Locate the cell with the specified text and output its [x, y] center coordinate. 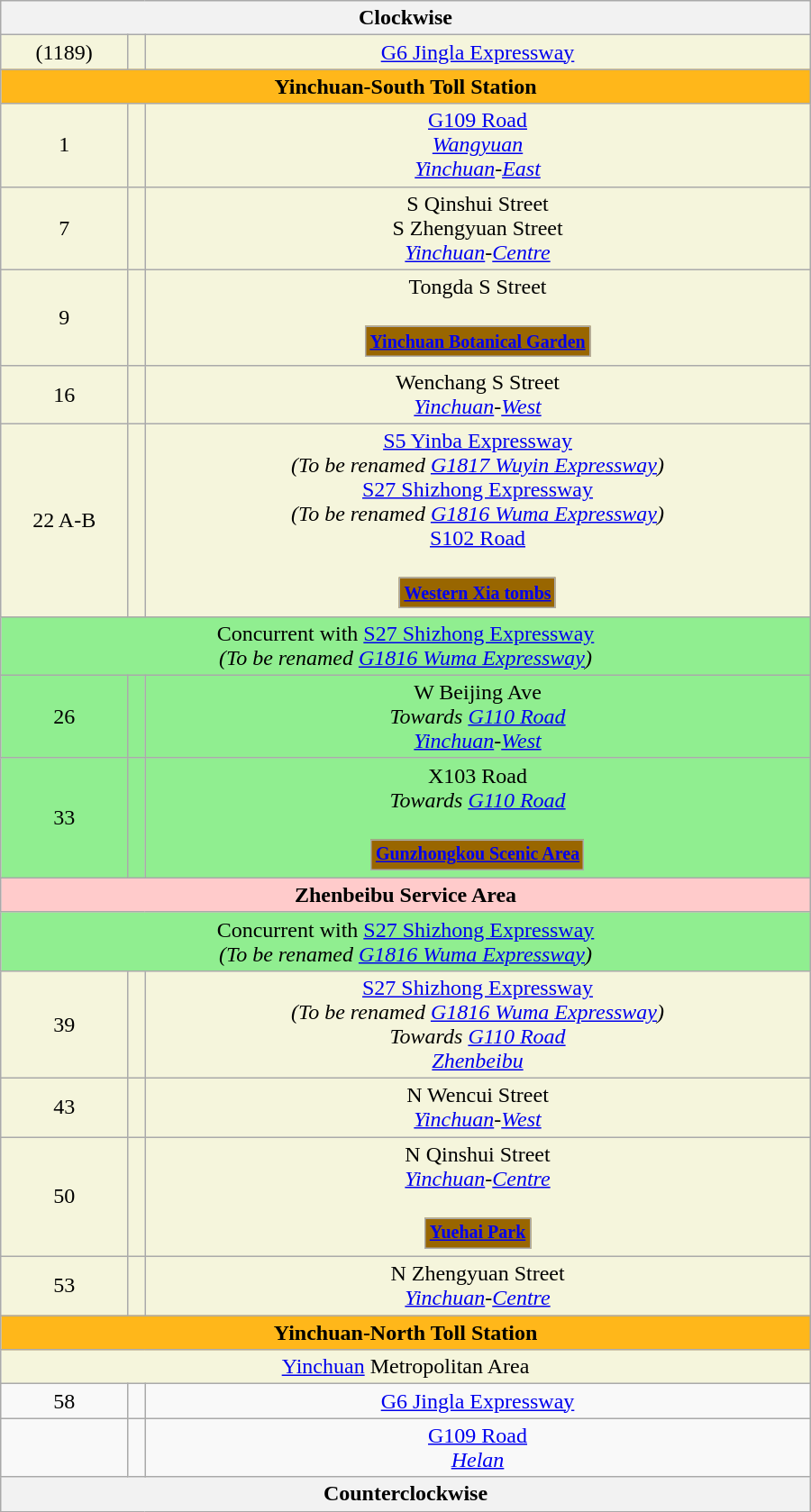
S27 Shizhong Expressway(To be renamed G1816 Wuma Expressway)Towards G110 RoadZhenbeibu [478, 1024]
22 A-B [65, 520]
Gunzhongkou Scenic Area [478, 854]
Yinchuan-South Toll Station [405, 87]
33 [65, 818]
Yinchuan Metropolitan Area [405, 1367]
N Qinshui StreetYinchuan-Centre Yuehai Park [478, 1197]
G109 RoadWangyuanYinchuan-East [478, 145]
1 [65, 145]
58 [65, 1401]
9 [65, 317]
S5 Yinba Expressway(To be renamed G1817 Wuyin Expressway) S27 Shizhong Expressway(To be renamed G1816 Wuma Expressway) S102 Road Western Xia tombs [478, 520]
G109 RoadHelan [478, 1447]
(1189) [65, 52]
N Zhengyuan StreetYinchuan-Centre [478, 1287]
X103 RoadTowards G110 Road Gunzhongkou Scenic Area [478, 818]
Tongda S Street Yinchuan Botanical Garden [478, 317]
Yinchuan-North Toll Station [405, 1333]
Wenchang S StreetYinchuan-West [478, 395]
W Beijing AveTowards G110 RoadYinchuan-West [478, 716]
Zhenbeibu Service Area [405, 895]
S Qinshui StreetS Zhengyuan StreetYinchuan-Centre [478, 228]
50 [65, 1197]
Clockwise [405, 18]
7 [65, 228]
N Wencui StreetYinchuan-West [478, 1108]
53 [65, 1287]
43 [65, 1108]
39 [65, 1024]
Counterclockwise [405, 1494]
Yinchuan Botanical Garden [478, 342]
16 [65, 395]
26 [65, 716]
Western Xia tombs [478, 593]
Yuehai Park [478, 1233]
